Search for the cell housing the specified text and yield its [x, y] center coordinate. 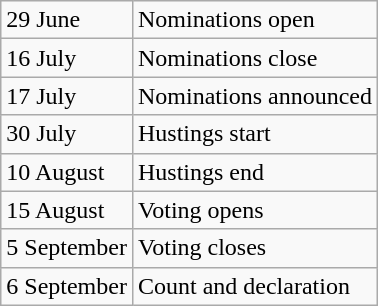
Nominations open [254, 20]
Nominations announced [254, 96]
29 June [67, 20]
Voting opens [254, 210]
15 August [67, 210]
6 September [67, 286]
17 July [67, 96]
Nominations close [254, 58]
16 July [67, 58]
10 August [67, 172]
Hustings start [254, 134]
30 July [67, 134]
5 September [67, 248]
Voting closes [254, 248]
Hustings end [254, 172]
Count and declaration [254, 286]
